Find where the given text appears and provide that cell's center as (X, Y) coordinate. 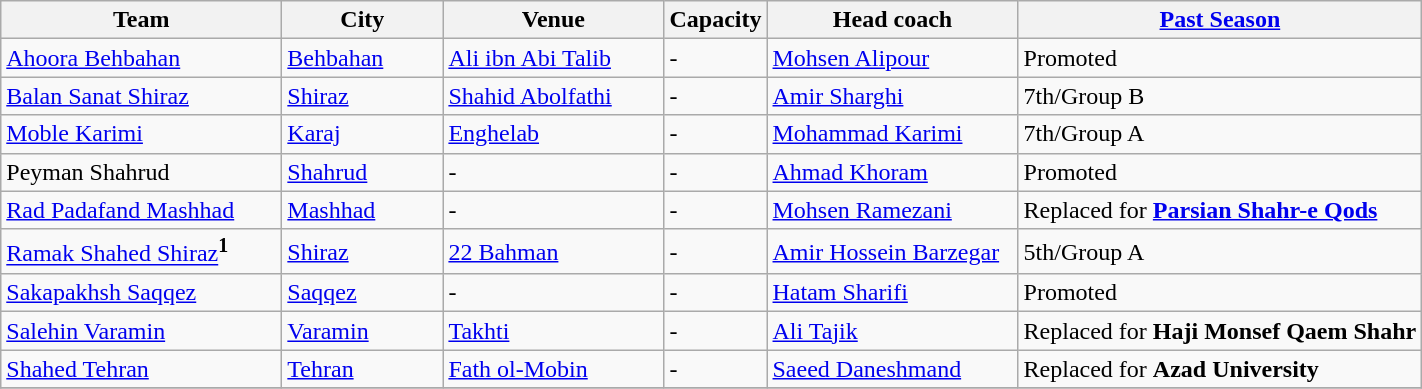
Varamin (362, 331)
Behbahan (362, 58)
Balan Sanat Shiraz (142, 96)
Shahrud (362, 172)
Enghelab (554, 134)
Sakapakhsh Saqqez (142, 293)
Rad Padafand Mashhad (142, 210)
Ramak Shahed Shiraz1 (142, 252)
Past Season (1220, 20)
Mohammad Karimi (892, 134)
Replaced for Haji Monsef Qaem Shahr (1220, 331)
Peyman Shahrud (142, 172)
5th/Group A (1220, 252)
City (362, 20)
Fath ol-Mobin (554, 369)
Saqqez (362, 293)
Shahed Tehran (142, 369)
Salehin Varamin (142, 331)
Karaj (362, 134)
Mohsen Ramezani (892, 210)
Head coach (892, 20)
Saeed Daneshmand (892, 369)
Tehran (362, 369)
7th/Group B (1220, 96)
Capacity (716, 20)
Mashhad (362, 210)
Team (142, 20)
Amir Hossein Barzegar (892, 252)
Ali ibn Abi Talib (554, 58)
Shahid Abolfathi (554, 96)
22 Bahman (554, 252)
Amir Sharghi (892, 96)
Replaced for Parsian Shahr-e Qods (1220, 210)
Ali Tajik (892, 331)
Ahoora Behbahan (142, 58)
7th/Group A (1220, 134)
Replaced for Azad University (1220, 369)
Hatam Sharifi (892, 293)
Venue (554, 20)
Mohsen Alipour (892, 58)
Takhti (554, 331)
Moble Karimi (142, 134)
Ahmad Khoram (892, 172)
